From the cell containing the given text, extract its center point as (x, y) coordinate. 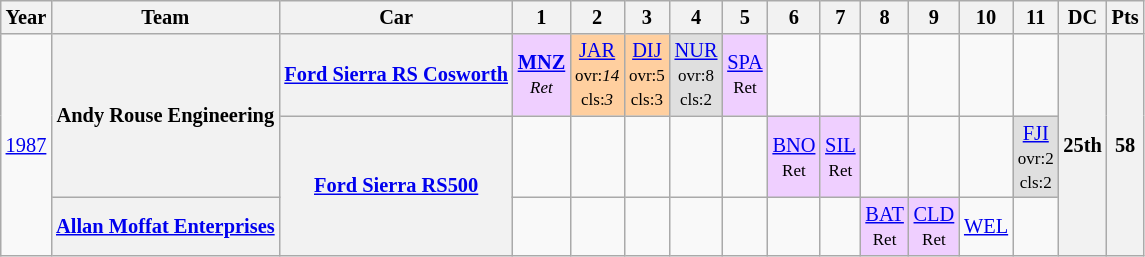
8 (885, 17)
MNZRet (542, 75)
NURovr:8cls:2 (696, 75)
3 (647, 17)
58 (1126, 144)
1 (542, 17)
Ford Sierra RS500 (396, 186)
Team (165, 17)
Allan Moffat Enterprises (165, 226)
SPARet (744, 75)
Year (26, 17)
WEL (986, 226)
4 (696, 17)
1987 (26, 144)
Andy Rouse Engineering (165, 116)
7 (840, 17)
CLDRet (934, 226)
DIJovr:5cls:3 (647, 75)
9 (934, 17)
BNORet (794, 157)
5 (744, 17)
Car (396, 17)
BATRet (885, 226)
6 (794, 17)
FJIovr:2cls:2 (1036, 157)
10 (986, 17)
Ford Sierra RS Cosworth (396, 75)
JARovr:14cls:3 (597, 75)
DC (1083, 17)
25th (1083, 144)
SILRet (840, 157)
Pts (1126, 17)
2 (597, 17)
11 (1036, 17)
